From the cell containing the given text, extract its center point as (x, y) coordinate. 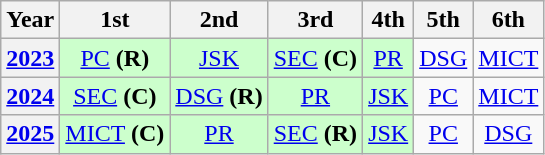
Year (30, 20)
SEC (R) (315, 134)
2nd (219, 20)
4th (388, 20)
DSG (R) (219, 96)
5th (444, 20)
2023 (30, 58)
2024 (30, 96)
MICT (C) (115, 134)
1st (115, 20)
PC (R) (115, 58)
2025 (30, 134)
3rd (315, 20)
6th (508, 20)
